Search for the cell housing the specified text and yield its (x, y) center coordinate. 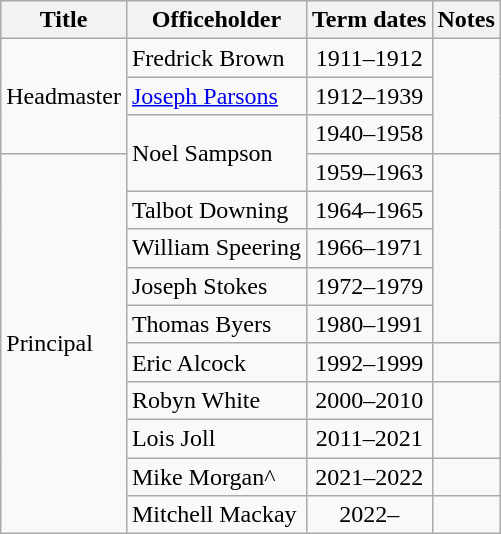
Headmaster (64, 96)
1980–1991 (369, 324)
Mitchell Mackay (216, 515)
Fredrick Brown (216, 58)
William Speering (216, 248)
Notes (466, 20)
1966–1971 (369, 248)
1911–1912 (369, 58)
2021–2022 (369, 477)
Officeholder (216, 20)
Principal (64, 344)
Noel Sampson (216, 153)
Thomas Byers (216, 324)
Mike Morgan^ (216, 477)
1940–1958 (369, 134)
Lois Joll (216, 438)
Joseph Parsons (216, 96)
Eric Alcock (216, 362)
Joseph Stokes (216, 286)
2011–2021 (369, 438)
2022– (369, 515)
Robyn White (216, 400)
1912–1939 (369, 96)
1964–1965 (369, 210)
Title (64, 20)
1992–1999 (369, 362)
Term dates (369, 20)
2000–2010 (369, 400)
1972–1979 (369, 286)
1959–1963 (369, 172)
Talbot Downing (216, 210)
